Scan for the cell matching the given text and deliver its [X, Y] coordinate at center. 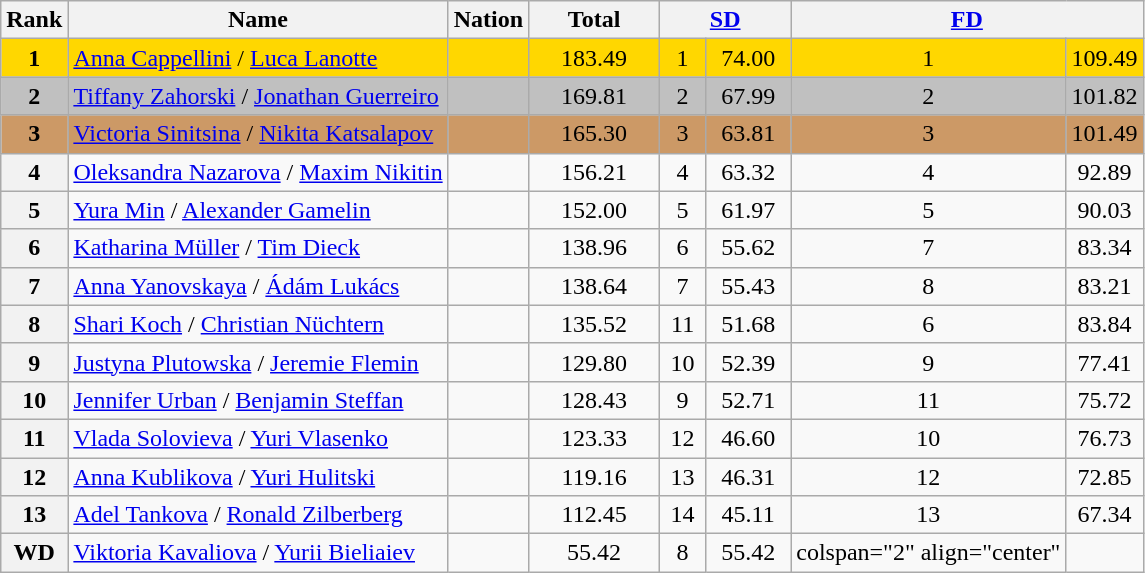
Shari Koch / Christian Nüchtern [258, 324]
FD [967, 20]
Nation [488, 20]
169.81 [594, 96]
83.84 [1104, 324]
Victoria Sinitsina / Nikita Katsalapov [258, 134]
63.32 [748, 172]
83.34 [1104, 248]
165.30 [594, 134]
45.11 [748, 515]
Yura Min / Alexander Gamelin [258, 210]
72.85 [1104, 477]
138.96 [594, 248]
156.21 [594, 172]
Katharina Müller / Tim Dieck [258, 248]
colspan="2" align="center" [928, 553]
135.52 [594, 324]
119.16 [594, 477]
61.97 [748, 210]
46.60 [748, 438]
75.72 [1104, 400]
Name [258, 20]
Anna Yanovskaya / Ádám Lukács [258, 286]
101.49 [1104, 134]
Rank [34, 20]
46.31 [748, 477]
128.43 [594, 400]
52.71 [748, 400]
Adel Tankova / Ronald Zilberberg [258, 515]
55.43 [748, 286]
Anna Kublikova / Yuri Hulitski [258, 477]
Oleksandra Nazarova / Maxim Nikitin [258, 172]
123.33 [594, 438]
Tiffany Zahorski / Jonathan Guerreiro [258, 96]
55.62 [748, 248]
63.81 [748, 134]
SD [726, 20]
52.39 [748, 362]
183.49 [594, 58]
77.41 [1104, 362]
Viktoria Kavaliova / Yurii Bieliaiev [258, 553]
83.21 [1104, 286]
WD [34, 553]
76.73 [1104, 438]
129.80 [594, 362]
67.34 [1104, 515]
90.03 [1104, 210]
14 [683, 515]
109.49 [1104, 58]
Jennifer Urban / Benjamin Steffan [258, 400]
101.82 [1104, 96]
67.99 [748, 96]
138.64 [594, 286]
92.89 [1104, 172]
Vlada Solovieva / Yuri Vlasenko [258, 438]
51.68 [748, 324]
Justyna Plutowska / Jeremie Flemin [258, 362]
152.00 [594, 210]
112.45 [594, 515]
74.00 [748, 58]
Total [594, 20]
Anna Cappellini / Luca Lanotte [258, 58]
